From the cell containing the given text, extract its center point as [X, Y] coordinate. 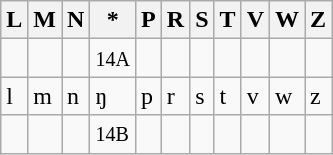
z [318, 96]
l [14, 96]
M [45, 20]
p [148, 96]
r [175, 96]
R [175, 20]
N [76, 20]
s [202, 96]
v [255, 96]
14A [113, 58]
ŋ [113, 96]
Z [318, 20]
m [45, 96]
P [148, 20]
* [113, 20]
V [255, 20]
14B [113, 134]
n [76, 96]
t [228, 96]
W [288, 20]
T [228, 20]
S [202, 20]
L [14, 20]
w [288, 96]
